Scan for the cell matching the given text and deliver its (x, y) coordinate at center. 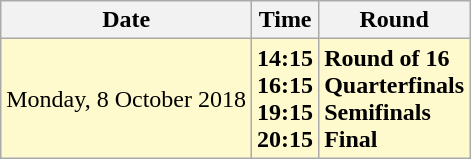
Round (394, 20)
Date (126, 20)
Time (286, 20)
Monday, 8 October 2018 (126, 98)
14:1516:1519:1520:15 (286, 98)
Round of 16QuarterfinalsSemifinalsFinal (394, 98)
